Scan for the cell matching the given text and deliver its (x, y) coordinate at center. 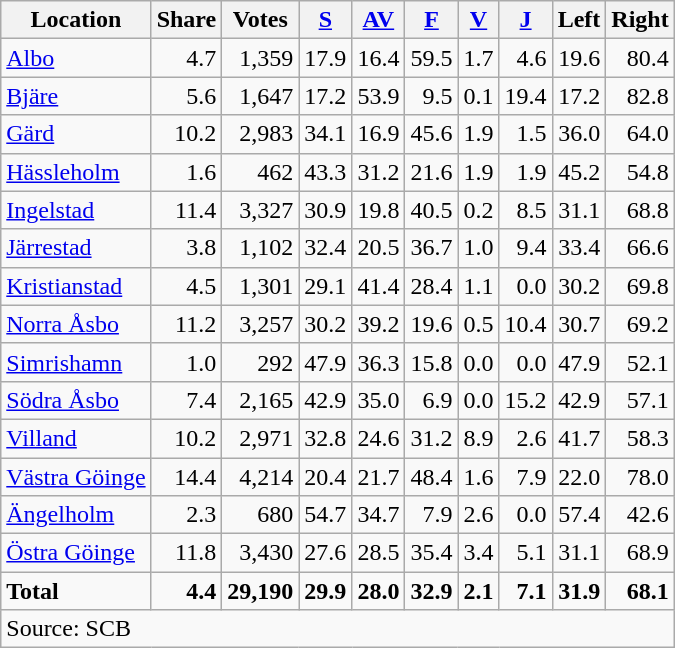
1,359 (260, 58)
57.4 (579, 515)
17.9 (326, 58)
29,190 (260, 591)
0.1 (478, 96)
30.7 (579, 324)
68.9 (640, 553)
54.7 (326, 515)
3,327 (260, 210)
V (478, 20)
42.6 (640, 515)
Ingelstad (76, 210)
20.4 (326, 477)
462 (260, 172)
3.4 (478, 553)
2.1 (478, 591)
Simrishamn (76, 362)
F (432, 20)
19.8 (378, 210)
34.1 (326, 134)
16.9 (378, 134)
48.4 (432, 477)
7.1 (526, 591)
69.2 (640, 324)
J (526, 20)
5.6 (186, 96)
68.1 (640, 591)
16.4 (378, 58)
22.0 (579, 477)
35.4 (432, 553)
45.6 (432, 134)
43.3 (326, 172)
Right (640, 20)
45.2 (579, 172)
41.7 (579, 438)
11.8 (186, 553)
3.8 (186, 248)
1,647 (260, 96)
Albo (76, 58)
21.7 (378, 477)
0.2 (478, 210)
34.7 (378, 515)
66.6 (640, 248)
1,102 (260, 248)
8.5 (526, 210)
3,257 (260, 324)
4.5 (186, 286)
36.7 (432, 248)
7.4 (186, 400)
28.0 (378, 591)
11.2 (186, 324)
1,301 (260, 286)
64.0 (640, 134)
292 (260, 362)
S (326, 20)
1.7 (478, 58)
33.4 (579, 248)
Share (186, 20)
Source: SCB (338, 629)
14.4 (186, 477)
Södra Åsbo (76, 400)
54.8 (640, 172)
Villand (76, 438)
40.5 (432, 210)
Ängelholm (76, 515)
2,165 (260, 400)
20.5 (378, 248)
32.8 (326, 438)
80.4 (640, 58)
31.9 (579, 591)
59.5 (432, 58)
Hässleholm (76, 172)
Östra Göinge (76, 553)
4.7 (186, 58)
58.3 (640, 438)
Gärd (76, 134)
27.6 (326, 553)
36.3 (378, 362)
680 (260, 515)
78.0 (640, 477)
4.4 (186, 591)
2.3 (186, 515)
35.0 (378, 400)
28.5 (378, 553)
Västra Göinge (76, 477)
Total (76, 591)
19.4 (526, 96)
5.1 (526, 553)
Bjäre (76, 96)
1.1 (478, 286)
52.1 (640, 362)
29.1 (326, 286)
Järrestad (76, 248)
24.6 (378, 438)
Left (579, 20)
21.6 (432, 172)
2,971 (260, 438)
53.9 (378, 96)
68.8 (640, 210)
0.5 (478, 324)
30.9 (326, 210)
Norra Åsbo (76, 324)
Votes (260, 20)
10.4 (526, 324)
69.8 (640, 286)
1.5 (526, 134)
39.2 (378, 324)
AV (378, 20)
28.4 (432, 286)
82.8 (640, 96)
4,214 (260, 477)
15.2 (526, 400)
2,983 (260, 134)
41.4 (378, 286)
4.6 (526, 58)
15.8 (432, 362)
32.9 (432, 591)
Kristianstad (76, 286)
6.9 (432, 400)
11.4 (186, 210)
9.4 (526, 248)
8.9 (478, 438)
3,430 (260, 553)
29.9 (326, 591)
Location (76, 20)
57.1 (640, 400)
36.0 (579, 134)
32.4 (326, 248)
9.5 (432, 96)
